Extract the (x, y) coordinate from the center of the cell holding the provided text.  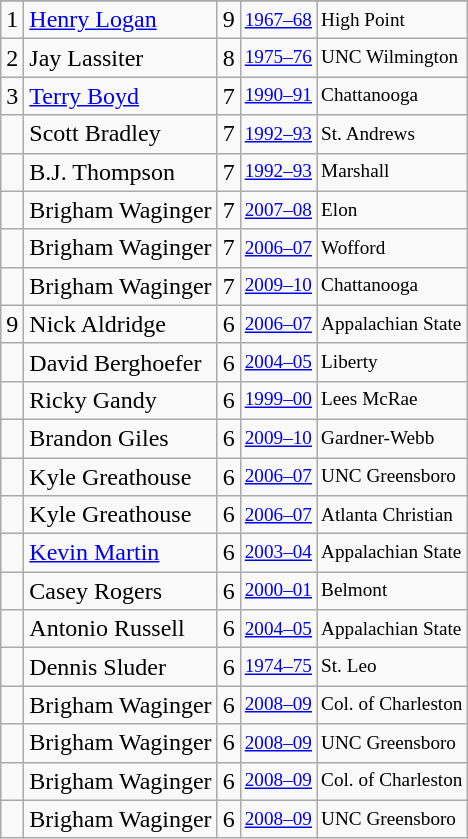
1974–75 (278, 667)
St. Leo (392, 667)
2 (12, 58)
2003–04 (278, 553)
High Point (392, 20)
St. Andrews (392, 134)
Atlanta Christian (392, 515)
UNC Wilmington (392, 58)
1975–76 (278, 58)
Terry Boyd (120, 96)
David Berghoefer (120, 362)
1 (12, 20)
Liberty (392, 362)
1990–91 (278, 96)
Casey Rogers (120, 591)
Dennis Sluder (120, 667)
8 (228, 58)
Scott Bradley (120, 134)
1999–00 (278, 400)
Ricky Gandy (120, 400)
Henry Logan (120, 20)
3 (12, 96)
Kevin Martin (120, 553)
Marshall (392, 172)
Lees McRae (392, 400)
B.J. Thompson (120, 172)
2000–01 (278, 591)
Belmont (392, 591)
Brandon Giles (120, 438)
1967–68 (278, 20)
Nick Aldridge (120, 324)
Wofford (392, 248)
Elon (392, 210)
Jay Lassiter (120, 58)
Antonio Russell (120, 629)
2007–08 (278, 210)
Gardner-Webb (392, 438)
